Capture the cell that displays the provided text and extract its (X, Y) central coordinate. 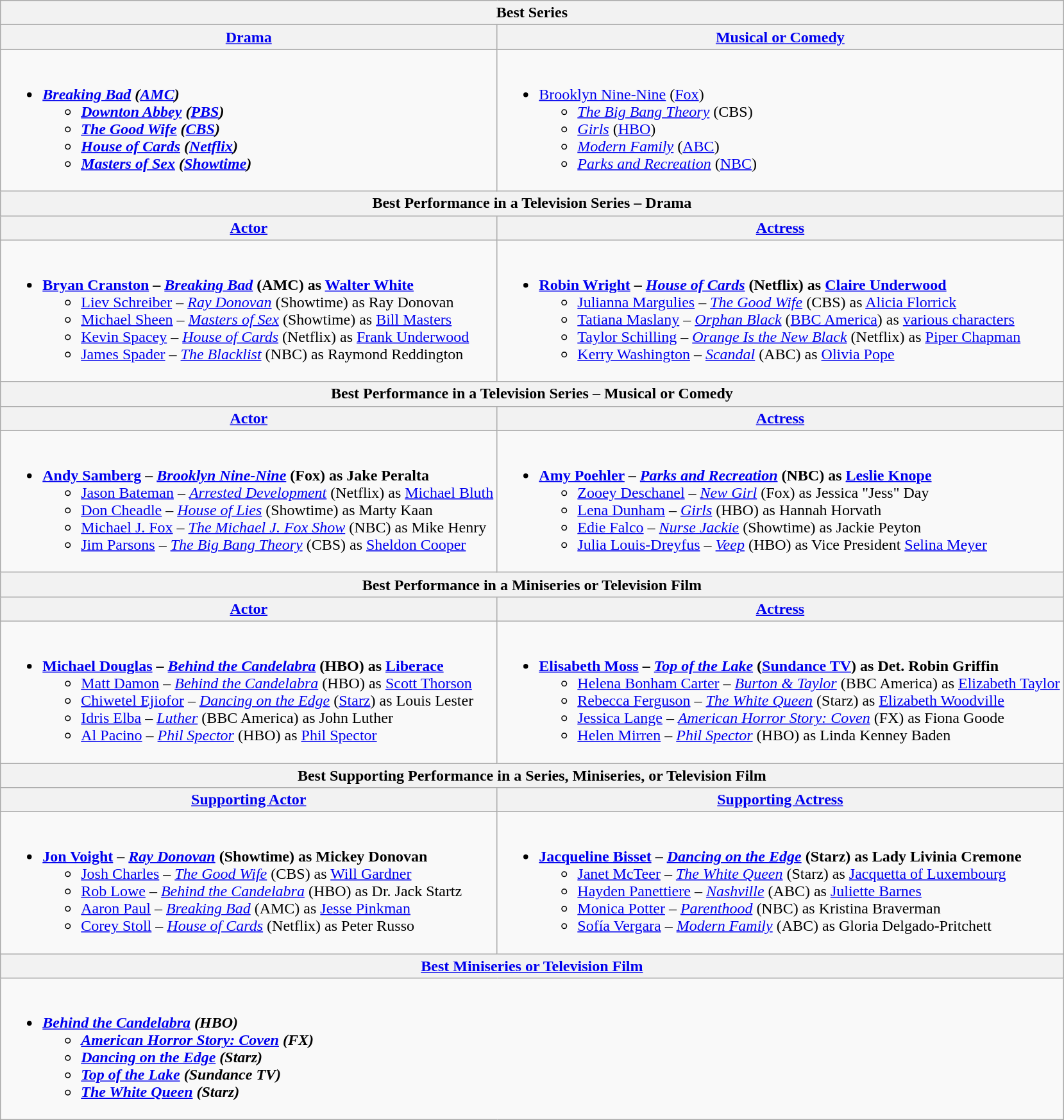
Breaking Bad (AMC)Downton Abbey (PBS)The Good Wife (CBS)House of Cards (Netflix)Masters of Sex (Showtime) (249, 121)
Musical or Comedy (780, 37)
Best Supporting Performance in a Series, Miniseries, or Television Film (532, 776)
Drama (249, 37)
Best Miniseries or Television Film (532, 966)
Best Series (532, 13)
Supporting Actress (780, 800)
Supporting Actor (249, 800)
Behind the Candelabra (HBO)American Horror Story: Coven (FX)Dancing on the Edge (Starz)Top of the Lake (Sundance TV)The White Queen (Starz) (532, 1049)
Brooklyn Nine-Nine (Fox)The Big Bang Theory (CBS)Girls (HBO)Modern Family (ABC)Parks and Recreation (NBC) (780, 121)
Best Performance in a Miniseries or Television Film (532, 584)
Best Performance in a Television Series – Musical or Comedy (532, 394)
Best Performance in a Television Series – Drama (532, 203)
